Extract the [X, Y] coordinate from the center of the cell holding the provided text.  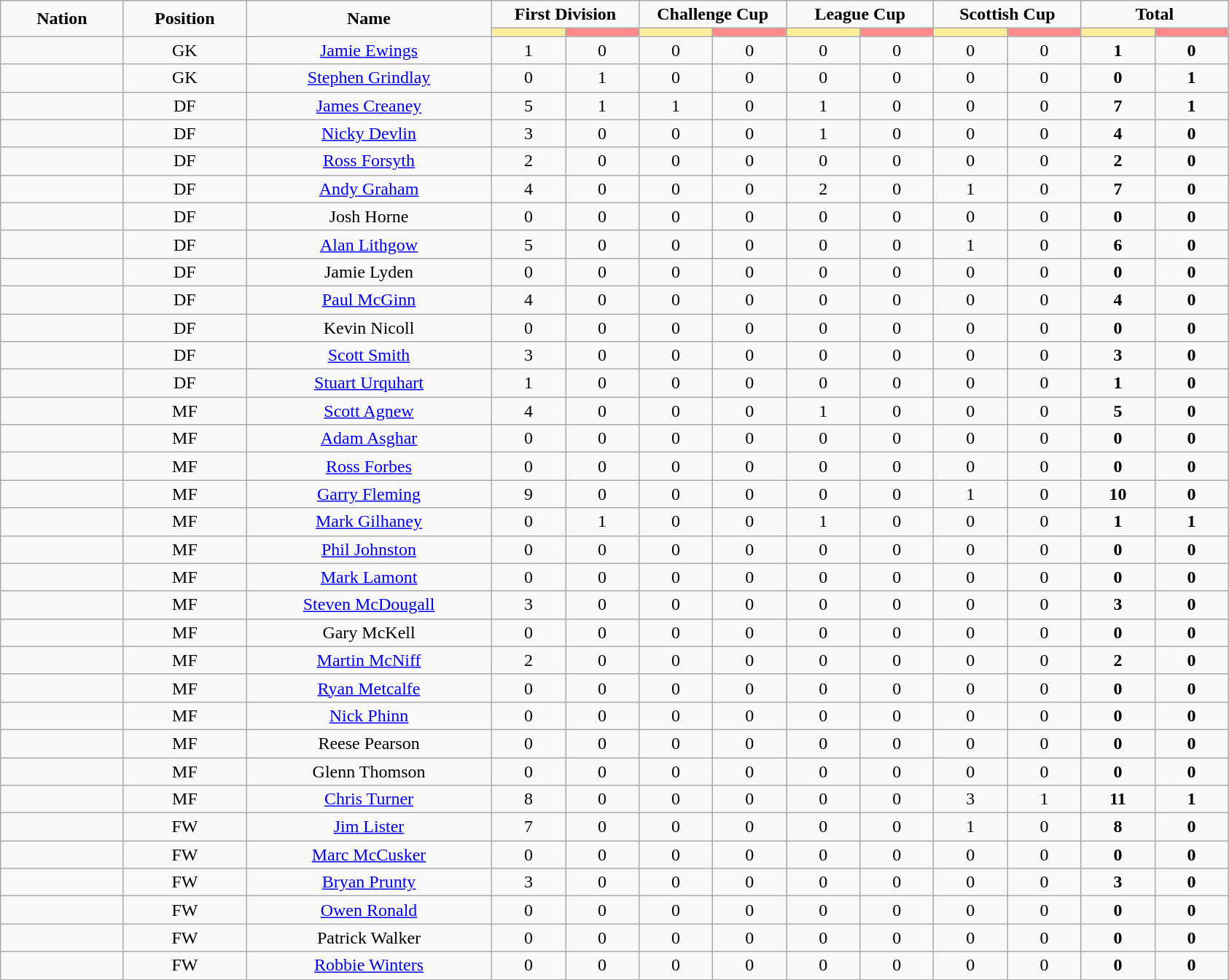
Stephen Grindlay [369, 78]
Reese Pearson [369, 743]
Chris Turner [369, 799]
Ross Forbes [369, 466]
Scott Smith [369, 356]
First Division [565, 15]
Stuart Urquhart [369, 383]
6 [1118, 244]
Challenge Cup [713, 15]
Robbie Winters [369, 965]
Garry Fleming [369, 494]
Andy Graham [369, 189]
Position [184, 19]
11 [1118, 799]
James Creaney [369, 106]
Glenn Thomson [369, 772]
Nicky Devlin [369, 133]
Kevin Nicoll [369, 327]
Patrick Walker [369, 938]
Josh Horne [369, 216]
Bryan Prunty [369, 882]
Marc McCusker [369, 855]
9 [528, 494]
Scottish Cup [1007, 15]
Paul McGinn [369, 299]
Nick Phinn [369, 716]
Steven McDougall [369, 605]
Mark Gilhaney [369, 522]
Owen Ronald [369, 910]
League Cup [860, 15]
Ryan Metcalfe [369, 688]
Name [369, 19]
Jamie Lyden [369, 272]
Jamie Ewings [369, 50]
Scott Agnew [369, 411]
Nation [62, 19]
Mark Lamont [369, 577]
Alan Lithgow [369, 244]
10 [1118, 494]
Gary McKell [369, 632]
Ross Forsyth [369, 161]
Jim Lister [369, 827]
Phil Johnston [369, 549]
Adam Asghar [369, 439]
Martin McNiff [369, 660]
Total [1155, 15]
